Locate the cell with the specified text and output its [x, y] center coordinate. 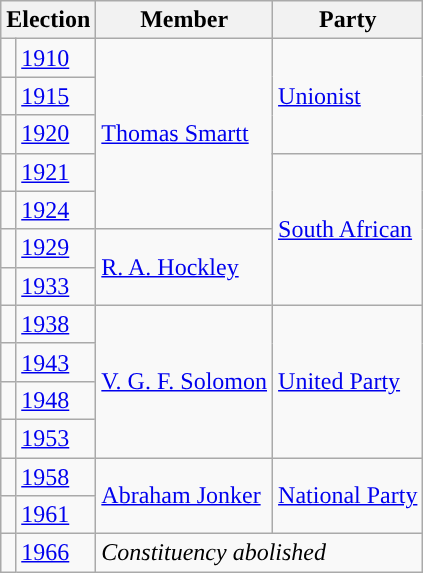
Member [184, 20]
Election [48, 20]
United Party [348, 381]
Party [348, 20]
1943 [56, 362]
V. G. F. Solomon [184, 381]
1958 [56, 477]
1924 [56, 210]
R. A. Hockley [184, 267]
1953 [56, 438]
1915 [56, 96]
Thomas Smartt [184, 134]
Unionist [348, 96]
1929 [56, 248]
1921 [56, 172]
1938 [56, 324]
1966 [56, 553]
Constituency abolished [260, 553]
South African [348, 229]
National Party [348, 496]
1961 [56, 515]
1920 [56, 134]
1948 [56, 400]
1910 [56, 58]
1933 [56, 286]
Abraham Jonker [184, 496]
